Pinpoint the cell where the given text exists, returning its (x, y) midpoint coordinate. 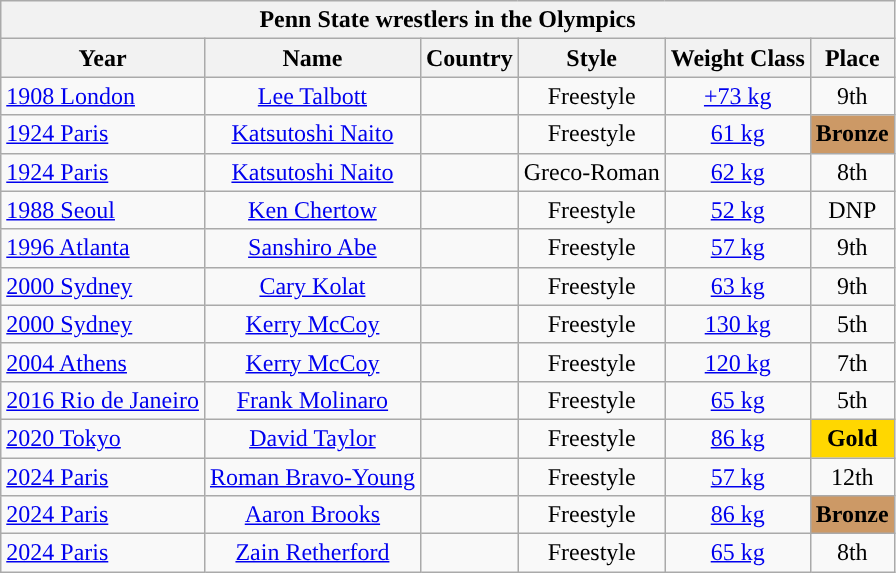
Weight Class (738, 58)
63 kg (738, 286)
7th (852, 362)
Style (592, 58)
Lee Talbott (312, 96)
Place (852, 58)
1988 Seoul (103, 210)
Name (312, 58)
Country (469, 58)
2004 Athens (103, 362)
Greco-Roman (592, 172)
120 kg (738, 362)
Zain Retherford (312, 553)
61 kg (738, 134)
52 kg (738, 210)
62 kg (738, 172)
130 kg (738, 324)
+73 kg (738, 96)
Frank Molinaro (312, 400)
Gold (852, 438)
Sanshiro Abe (312, 248)
Cary Kolat (312, 286)
Year (103, 58)
Roman Bravo-Young (312, 477)
2020 Tokyo (103, 438)
Penn State wrestlers in the Olympics (448, 20)
1996 Atlanta (103, 248)
Aaron Brooks (312, 515)
Ken Chertow (312, 210)
2016 Rio de Janeiro (103, 400)
David Taylor (312, 438)
12th (852, 477)
1908 London (103, 96)
DNP (852, 210)
